Return the (X, Y) coordinate for the center point of the cell that contains the specified text.  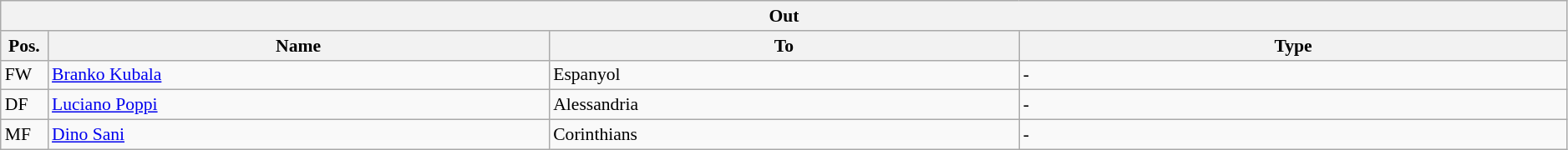
Alessandria (784, 105)
To (784, 46)
FW (24, 75)
Name (298, 46)
MF (24, 135)
Out (784, 16)
Pos. (24, 46)
Branko Kubala (298, 75)
Espanyol (784, 75)
DF (24, 105)
Corinthians (784, 135)
Type (1293, 46)
Luciano Poppi (298, 105)
Dino Sani (298, 135)
